Capture the cell that displays the provided text and extract its [x, y] central coordinate. 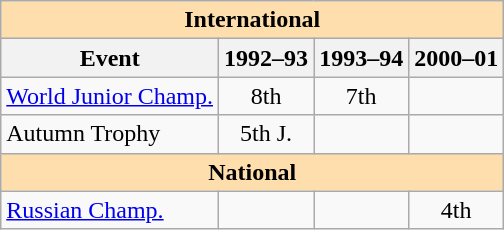
1993–94 [362, 58]
5th J. [266, 134]
Autumn Trophy [110, 134]
4th [456, 210]
2000–01 [456, 58]
National [252, 172]
World Junior Champ. [110, 96]
International [252, 20]
Event [110, 58]
Russian Champ. [110, 210]
1992–93 [266, 58]
8th [266, 96]
7th [362, 96]
